From the cell containing the given text, extract its center point as (x, y) coordinate. 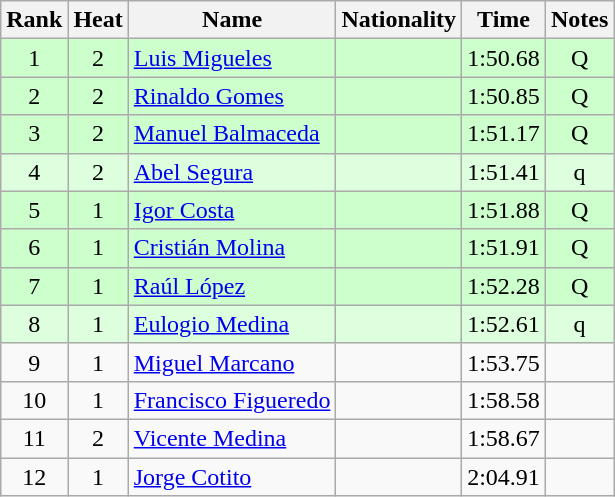
1:51.41 (504, 172)
1:58.58 (504, 400)
Miguel Marcano (232, 362)
Luis Migueles (232, 58)
Abel Segura (232, 172)
4 (34, 172)
11 (34, 438)
Notes (579, 20)
1:52.28 (504, 286)
2:04.91 (504, 477)
9 (34, 362)
1:53.75 (504, 362)
6 (34, 248)
1:52.61 (504, 324)
10 (34, 400)
Rank (34, 20)
1:50.85 (504, 96)
12 (34, 477)
Heat (98, 20)
Manuel Balmaceda (232, 134)
1:58.67 (504, 438)
Francisco Figueredo (232, 400)
Jorge Cotito (232, 477)
1:51.88 (504, 210)
7 (34, 286)
Vicente Medina (232, 438)
3 (34, 134)
1:51.17 (504, 134)
8 (34, 324)
Igor Costa (232, 210)
1:50.68 (504, 58)
Nationality (399, 20)
Eulogio Medina (232, 324)
1:51.91 (504, 248)
Raúl López (232, 286)
Name (232, 20)
Rinaldo Gomes (232, 96)
Cristián Molina (232, 248)
5 (34, 210)
Time (504, 20)
